Identify which cell holds the provided text, then report its (x, y) central coordinate. 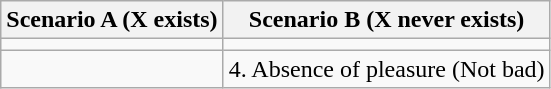
Scenario B (X never exists) (386, 20)
Scenario A (X exists) (112, 20)
4. Absence of pleasure (Not bad) (386, 69)
